Return the [X, Y] coordinate for the center point of the cell that contains the specified text.  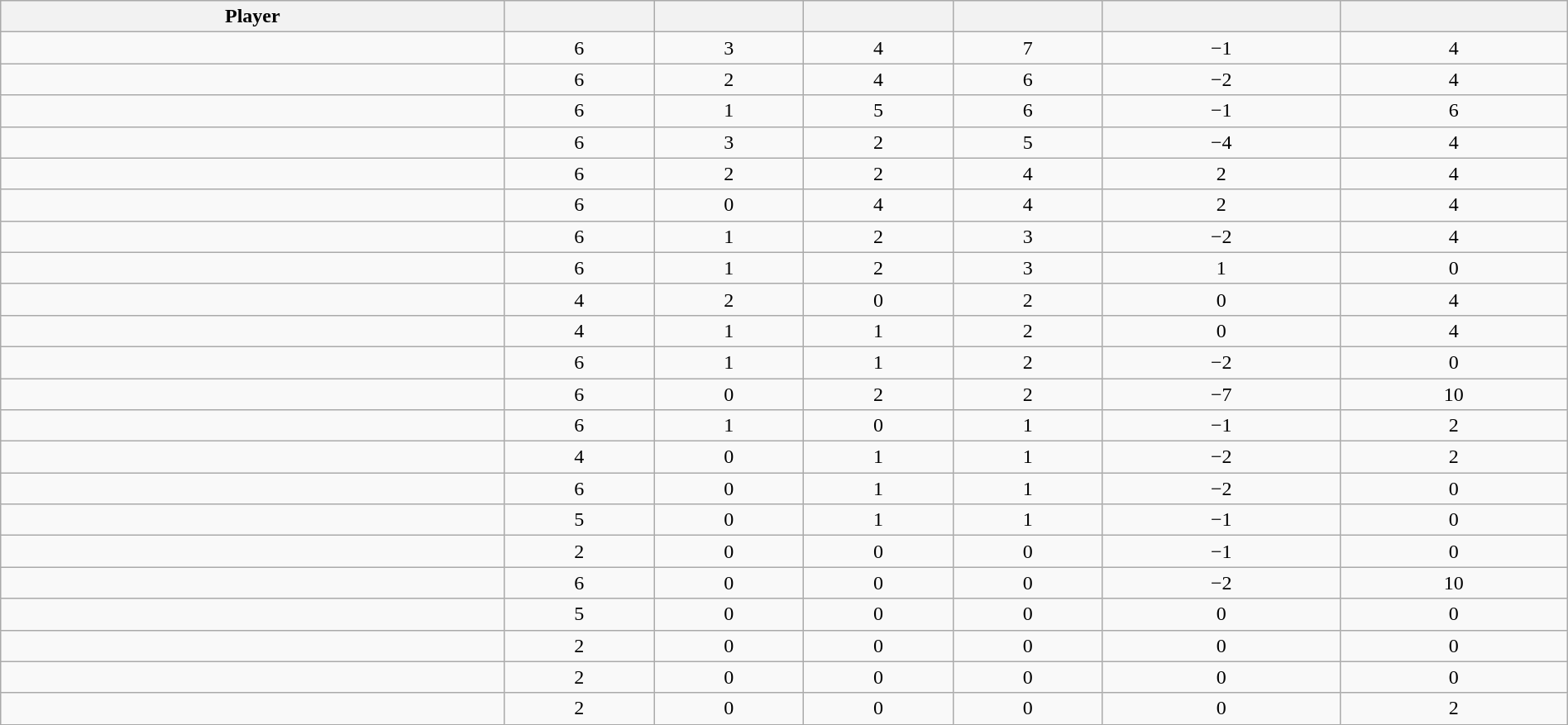
−7 [1221, 394]
−4 [1221, 142]
7 [1027, 48]
Player [253, 17]
